Return the [x, y] coordinate for the center point of the cell that contains the specified text.  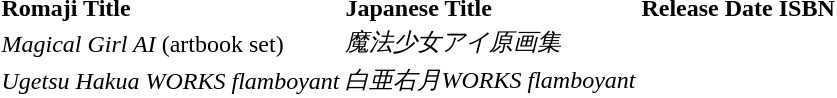
魔法少女アイ原画集 [490, 43]
Ugetsu Hakua WORKS flamboyant [170, 81]
白亜右月WORKS flamboyant [490, 81]
Magical Girl AI (artbook set) [170, 43]
